Capture the cell that displays the provided text and extract its [X, Y] central coordinate. 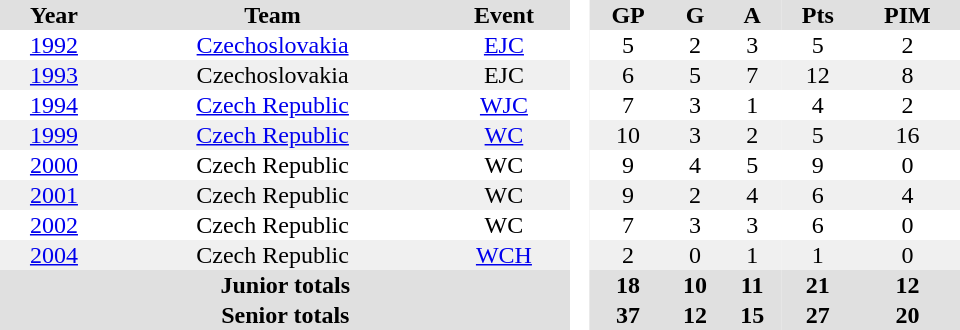
PIM [908, 15]
WCH [504, 255]
2001 [54, 195]
WJC [504, 105]
1999 [54, 135]
GP [628, 15]
15 [752, 315]
2002 [54, 225]
Pts [818, 15]
2000 [54, 165]
1993 [54, 75]
20 [908, 315]
16 [908, 135]
1992 [54, 45]
21 [818, 285]
Event [504, 15]
1994 [54, 105]
Senior totals [286, 315]
11 [752, 285]
2004 [54, 255]
Junior totals [286, 285]
Team [272, 15]
G [694, 15]
Year [54, 15]
18 [628, 285]
8 [908, 75]
A [752, 15]
27 [818, 315]
37 [628, 315]
